Extract the [x, y] coordinate from the center of the cell holding the provided text.  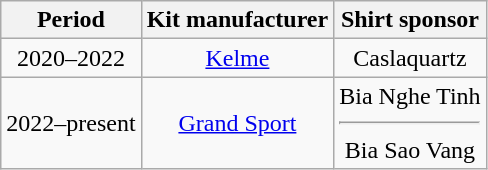
2020–2022 [71, 58]
Kit manufacturer [238, 20]
Shirt sponsor [410, 20]
Grand Sport [238, 123]
Bia Nghe TinhBia Sao Vang [410, 123]
Kelme [238, 58]
Period [71, 20]
Caslaquartz [410, 58]
2022–present [71, 123]
